Search for the cell housing the specified text and yield its [x, y] center coordinate. 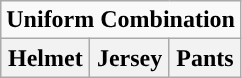
Uniform Combination [121, 20]
Helmet [46, 58]
Pants [204, 58]
Jersey [130, 58]
